Return the (X, Y) coordinate for the center point of the cell that contains the specified text.  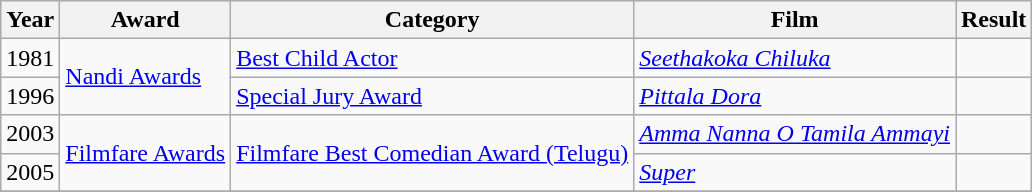
Pittala Dora (795, 96)
2003 (30, 134)
Result (994, 20)
Amma Nanna O Tamila Ammayi (795, 134)
1996 (30, 96)
Seethakoka Chiluka (795, 58)
Best Child Actor (432, 58)
Special Jury Award (432, 96)
1981 (30, 58)
Filmfare Awards (146, 153)
Super (795, 172)
Film (795, 20)
Filmfare Best Comedian Award (Telugu) (432, 153)
2005 (30, 172)
Nandi Awards (146, 77)
Year (30, 20)
Category (432, 20)
Award (146, 20)
